Search for the cell housing the specified text and yield its [X, Y] center coordinate. 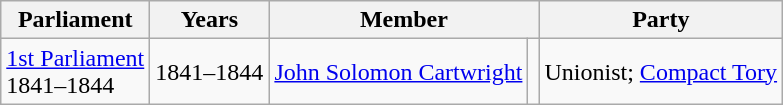
1st Parliament1841–1844 [76, 72]
Years [210, 20]
Parliament [76, 20]
Unionist; Compact Tory [661, 72]
1841–1844 [210, 72]
John Solomon Cartwright [398, 72]
Member [404, 20]
Party [661, 20]
